Search for the cell housing the specified text and yield its [X, Y] center coordinate. 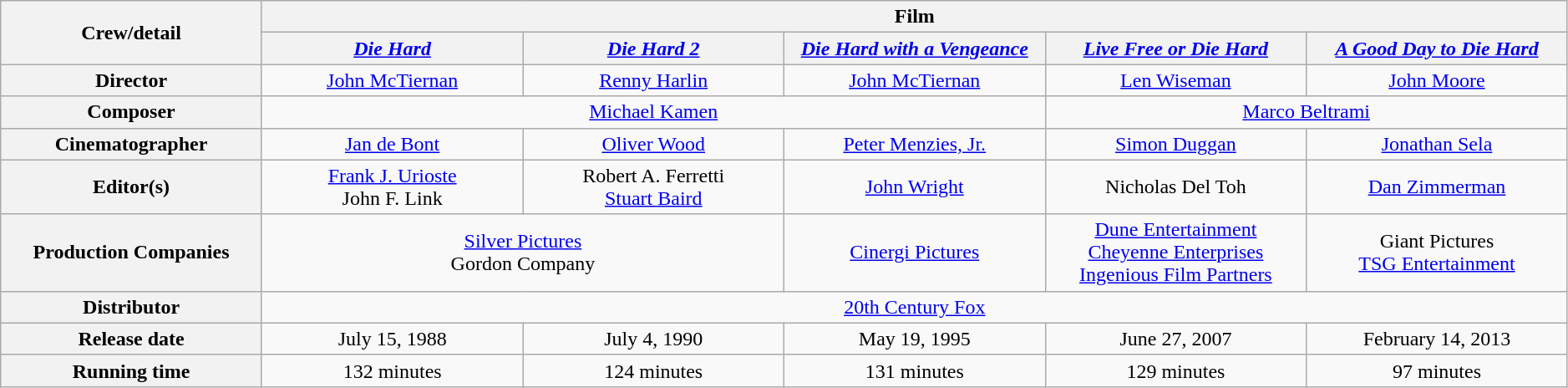
Peter Menzies, Jr. [916, 144]
May 19, 1995 [916, 339]
Director [132, 80]
129 minutes [1176, 370]
97 minutes [1437, 370]
Editor(s) [132, 187]
Cinematographer [132, 144]
Die Hard with a Vengeance [916, 48]
A Good Day to Die Hard [1437, 48]
131 minutes [916, 370]
Film [914, 17]
Frank J. Urioste John F. Link [393, 187]
John Moore [1437, 80]
Cinergi Pictures [916, 253]
20th Century Fox [914, 307]
June 27, 2007 [1176, 339]
February 14, 2013 [1437, 339]
124 minutes [653, 370]
Release date [132, 339]
Die Hard 2 [653, 48]
132 minutes [393, 370]
Live Free or Die Hard [1176, 48]
Crew/detail [132, 33]
Marco Beltrami [1307, 112]
Nicholas Del Toh [1176, 187]
Len Wiseman [1176, 80]
Running time [132, 370]
Simon Duggan [1176, 144]
July 4, 1990 [653, 339]
Giant Pictures TSG Entertainment [1437, 253]
July 15, 1988 [393, 339]
Michael Kamen [653, 112]
Renny Harlin [653, 80]
Production Companies [132, 253]
Dune Entertainment Cheyenne Enterprises Ingenious Film Partners [1176, 253]
Robert A. Ferretti Stuart Baird [653, 187]
Silver Pictures Gordon Company [523, 253]
Composer [132, 112]
Die Hard [393, 48]
Distributor [132, 307]
Jonathan Sela [1437, 144]
John Wright [916, 187]
Jan de Bont [393, 144]
Oliver Wood [653, 144]
Dan Zimmerman [1437, 187]
